Scan for the cell matching the given text and deliver its [x, y] coordinate at center. 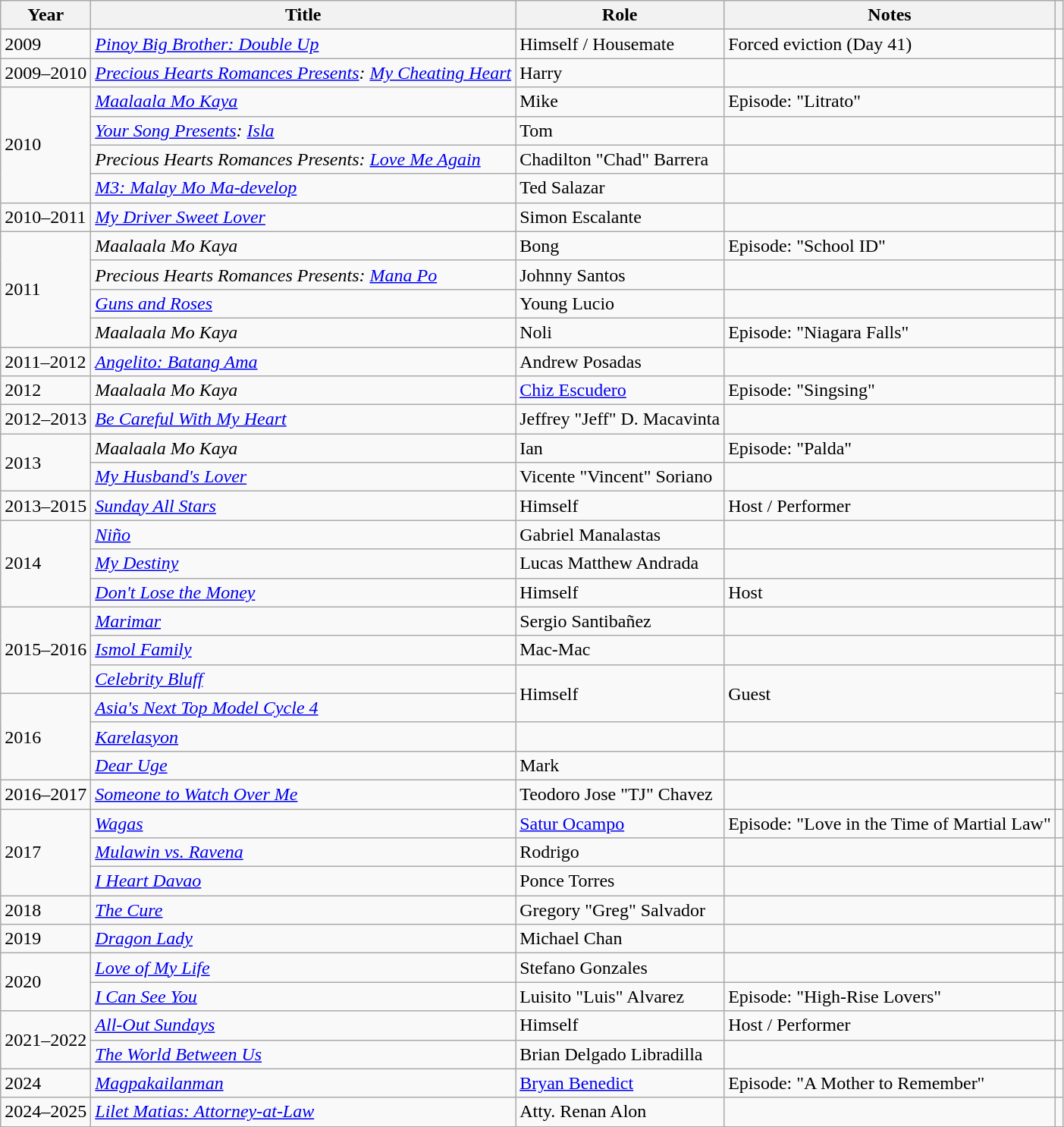
Love of My Life [303, 968]
Episode: "Litrato" [890, 102]
2011–2012 [46, 362]
2010–2011 [46, 217]
2013–2015 [46, 506]
Wagas [303, 823]
2016–2017 [46, 794]
Satur Ocampo [620, 823]
2024–2025 [46, 1112]
Tom [620, 130]
2020 [46, 982]
Mac-Mac [620, 650]
Episode: "School ID" [890, 246]
Marimar [303, 621]
Episode: "Niagara Falls" [890, 332]
2009 [46, 44]
Teodoro Jose "TJ" Chavez [620, 794]
Andrew Posadas [620, 362]
Sunday All Stars [303, 506]
I Can See You [303, 997]
Harry [620, 73]
Notes [890, 15]
2010 [46, 145]
Lucas Matthew Andrada [620, 563]
2009–2010 [46, 73]
Title [303, 15]
2024 [46, 1083]
My Husband's Lover [303, 477]
Episode: "Palda" [890, 448]
The Cure [303, 910]
Luisito "Luis" Alvarez [620, 997]
Dear Uge [303, 765]
My Destiny [303, 563]
Bryan Benedict [620, 1083]
Gabriel Manalastas [620, 535]
Someone to Watch Over Me [303, 794]
2015–2016 [46, 650]
2019 [46, 939]
Be Careful With My Heart [303, 419]
Episode: "Love in the Time of Martial Law" [890, 823]
Precious Hearts Romances Presents: Love Me Again [303, 159]
Don't Lose the Money [303, 592]
2013 [46, 463]
Host [890, 592]
Mark [620, 765]
I Heart Davao [303, 881]
Johnny Santos [620, 275]
Niño [303, 535]
2012 [46, 391]
Jeffrey "Jeff" D. Macavinta [620, 419]
Dragon Lady [303, 939]
Magpakailanman [303, 1083]
Precious Hearts Romances Presents: Mana Po [303, 275]
Precious Hearts Romances Presents: My Cheating Heart [303, 73]
Vicente "Vincent" Soriano [620, 477]
Stefano Gonzales [620, 968]
Ian [620, 448]
Pinoy Big Brother: Double Up [303, 44]
My Driver Sweet Lover [303, 217]
Ismol Family [303, 650]
The World Between Us [303, 1054]
Your Song Presents: Isla [303, 130]
Mulawin vs. Ravena [303, 852]
Episode: "A Mother to Remember" [890, 1083]
2017 [46, 852]
Sergio Santibañez [620, 621]
Chadilton "Chad" Barrera [620, 159]
Ponce Torres [620, 881]
M3: Malay Mo Ma-develop [303, 188]
Simon Escalante [620, 217]
Guns and Roses [303, 303]
2016 [46, 736]
Atty. Renan Alon [620, 1112]
Ted Salazar [620, 188]
Role [620, 15]
2014 [46, 563]
Episode: "High-Rise Lovers" [890, 997]
Guest [890, 693]
Michael Chan [620, 939]
Mike [620, 102]
Brian Delgado Libradilla [620, 1054]
Asia's Next Top Model Cycle 4 [303, 708]
Noli [620, 332]
Young Lucio [620, 303]
Angelito: Batang Ama [303, 362]
2021–2022 [46, 1040]
All-Out Sundays [303, 1025]
Bong [620, 246]
Rodrigo [620, 852]
Episode: "Singsing" [890, 391]
2011 [46, 289]
2012–2013 [46, 419]
Himself / Housemate [620, 44]
Celebrity Bluff [303, 679]
Lilet Matias: Attorney-at-Law [303, 1112]
2018 [46, 910]
Karelasyon [303, 736]
Forced eviction (Day 41) [890, 44]
Year [46, 15]
Chiz Escudero [620, 391]
Gregory "Greg" Salvador [620, 910]
